Capture the cell that displays the provided text and extract its [x, y] central coordinate. 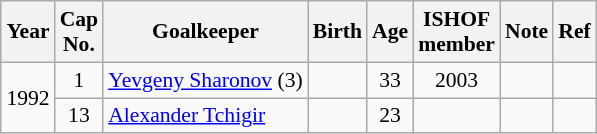
Ref [574, 32]
2003 [456, 80]
1992 [28, 98]
Year [28, 32]
Age [390, 32]
Alexander Tchigir [206, 116]
Goalkeeper [206, 32]
23 [390, 116]
Yevgeny Sharonov (3) [206, 80]
1 [80, 80]
13 [80, 116]
CapNo. [80, 32]
Birth [338, 32]
ISHOFmember [456, 32]
33 [390, 80]
Note [526, 32]
